Provide the [X, Y] coordinate of the cell's center where the given text is located.  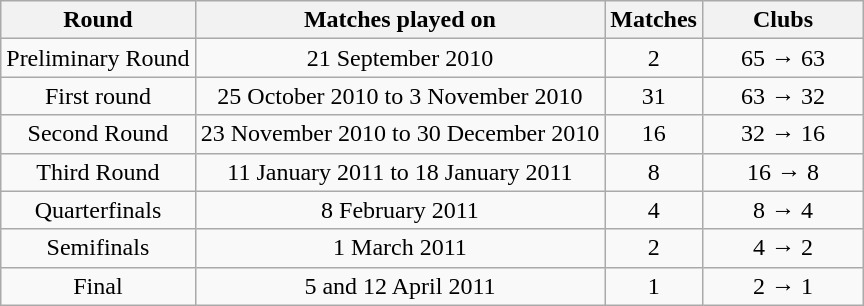
23 November 2010 to 30 December 2010 [400, 134]
Quarterfinals [98, 210]
Matches [654, 20]
1 [654, 286]
2 → 1 [782, 286]
Second Round [98, 134]
Round [98, 20]
8 [654, 172]
25 October 2010 to 3 November 2010 [400, 96]
16 → 8 [782, 172]
5 and 12 April 2011 [400, 286]
Third Round [98, 172]
16 [654, 134]
21 September 2010 [400, 58]
Final [98, 286]
Semifinals [98, 248]
Clubs [782, 20]
Preliminary Round [98, 58]
First round [98, 96]
4 → 2 [782, 248]
Matches played on [400, 20]
4 [654, 210]
65 → 63 [782, 58]
1 March 2011 [400, 248]
11 January 2011 to 18 January 2011 [400, 172]
32 → 16 [782, 134]
8 → 4 [782, 210]
31 [654, 96]
8 February 2011 [400, 210]
63 → 32 [782, 96]
